Output the [X, Y] coordinate of the center of the cell containing the given text.  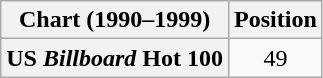
US Billboard Hot 100 [115, 58]
Position [276, 20]
Chart (1990–1999) [115, 20]
49 [276, 58]
